Search for the cell housing the specified text and yield its [X, Y] center coordinate. 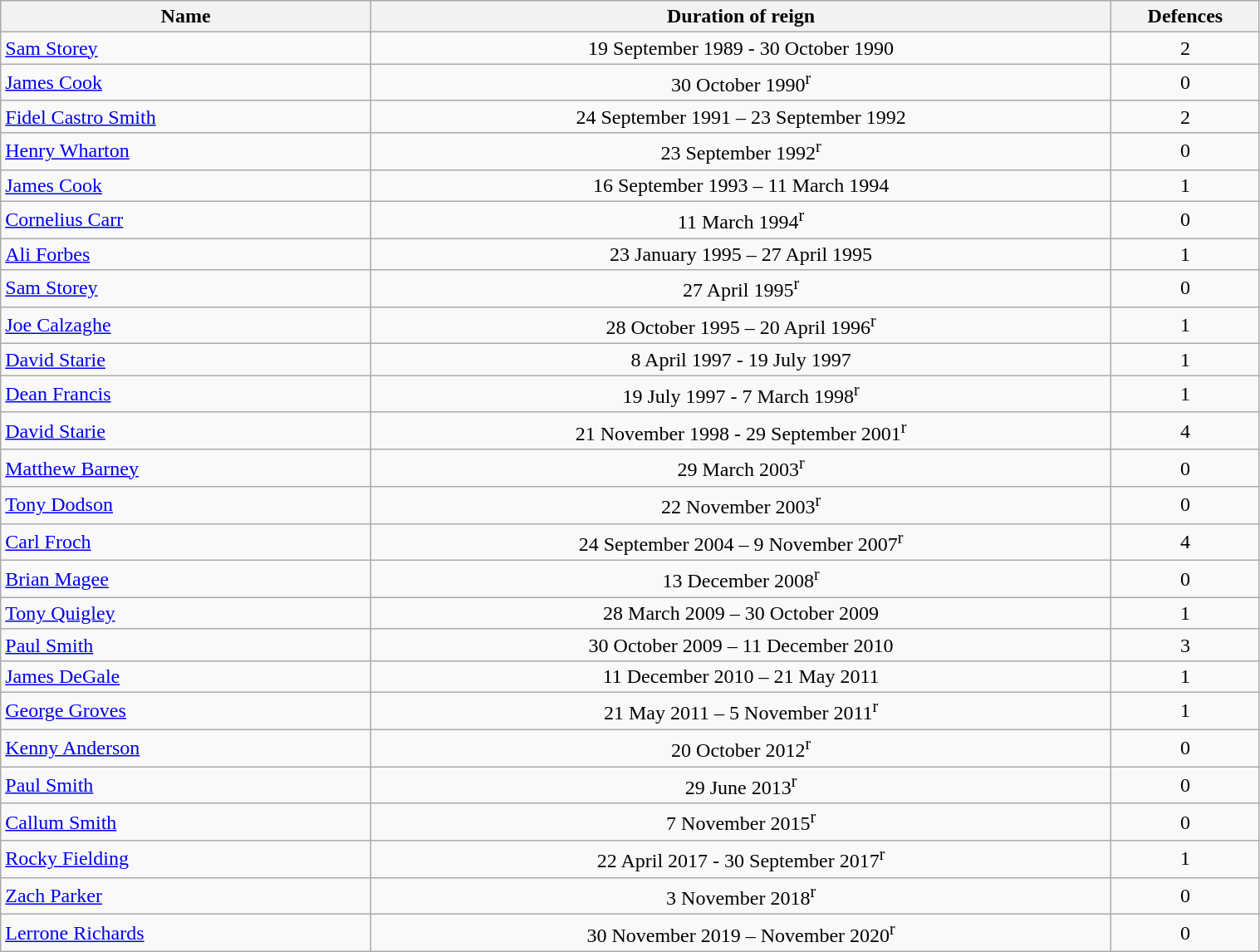
Carl Froch [186, 542]
Duration of reign [741, 17]
Dean Francis [186, 394]
16 September 1993 – 11 March 1994 [741, 185]
23 January 1995 – 27 April 1995 [741, 254]
3 November 2018r [741, 896]
Tony Quigley [186, 613]
Defences [1185, 17]
Rocky Fielding [186, 859]
21 May 2011 – 5 November 2011r [741, 711]
19 July 1997 - 7 March 1998r [741, 394]
Zach Parker [186, 896]
3 [1185, 645]
30 November 2019 – November 2020r [741, 934]
28 October 1995 – 20 April 1996r [741, 326]
11 December 2010 – 21 May 2011 [741, 676]
29 March 2003r [741, 469]
30 October 2009 – 11 December 2010 [741, 645]
Callum Smith [186, 822]
29 June 2013r [741, 786]
Fidel Castro Smith [186, 116]
Kenny Anderson [186, 748]
27 April 1995r [741, 289]
22 April 2017 - 30 September 2017r [741, 859]
8 April 1997 - 19 July 1997 [741, 360]
22 November 2003r [741, 505]
Henry Wharton [186, 151]
24 September 1991 – 23 September 1992 [741, 116]
James DeGale [186, 676]
Tony Dodson [186, 505]
7 November 2015r [741, 822]
Joe Calzaghe [186, 326]
Name [186, 17]
30 October 1990r [741, 83]
George Groves [186, 711]
11 March 1994r [741, 219]
Brian Magee [186, 580]
13 December 2008r [741, 580]
Lerrone Richards [186, 934]
24 September 2004 – 9 November 2007r [741, 542]
21 November 1998 - 29 September 2001r [741, 430]
Cornelius Carr [186, 219]
20 October 2012r [741, 748]
Ali Forbes [186, 254]
Matthew Barney [186, 469]
28 March 2009 – 30 October 2009 [741, 613]
23 September 1992r [741, 151]
19 September 1989 - 30 October 1990 [741, 48]
